Scan for the cell matching the given text and deliver its (X, Y) coordinate at center. 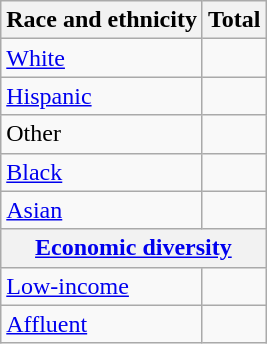
Hispanic (102, 96)
Affluent (102, 324)
Total (234, 20)
Asian (102, 210)
Low-income (102, 286)
Race and ethnicity (102, 20)
Economic diversity (134, 248)
Other (102, 134)
Black (102, 172)
White (102, 58)
